Return [X, Y] of the center of cell containing provided text 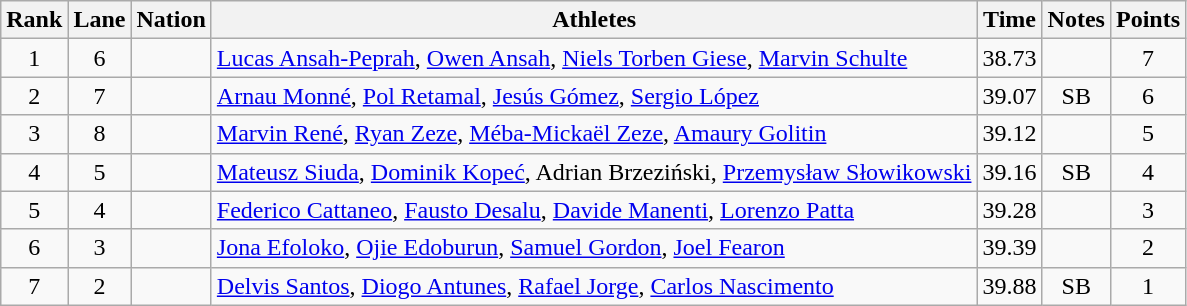
8 [100, 134]
39.28 [1010, 210]
Notes [1076, 20]
39.12 [1010, 134]
39.16 [1010, 172]
39.88 [1010, 286]
Delvis Santos, Diogo Antunes, Rafael Jorge, Carlos Nascimento [594, 286]
39.39 [1010, 248]
Lucas Ansah-Peprah, Owen Ansah, Niels Torben Giese, Marvin Schulte [594, 58]
Athletes [594, 20]
Federico Cattaneo, Fausto Desalu, Davide Manenti, Lorenzo Patta [594, 210]
Points [1148, 20]
38.73 [1010, 58]
Jona Efoloko, Ojie Edoburun, Samuel Gordon, Joel Fearon [594, 248]
Mateusz Siuda, Dominik Kopeć, Adrian Brzeziński, Przemysław Słowikowski [594, 172]
39.07 [1010, 96]
Nation [171, 20]
Lane [100, 20]
Time [1010, 20]
Marvin René, Ryan Zeze, Méba-Mickaël Zeze, Amaury Golitin [594, 134]
Rank [34, 20]
Arnau Monné, Pol Retamal, Jesús Gómez, Sergio López [594, 96]
